Capture the cell that displays the provided text and extract its (X, Y) central coordinate. 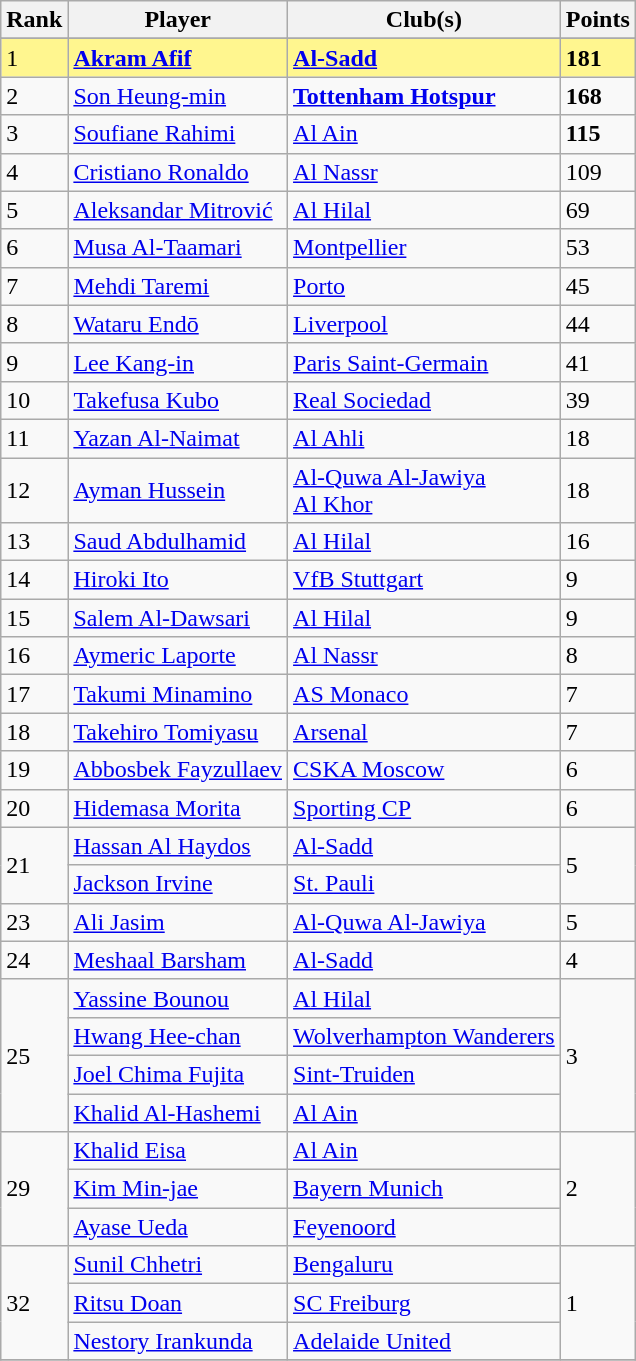
Takefusa Kubo (178, 400)
SC Freiburg (424, 1303)
11 (34, 438)
Player (178, 20)
Jackson Irvine (178, 884)
23 (34, 922)
Points (598, 20)
Soufiane Rahimi (178, 134)
Aymeric Laporte (178, 656)
Kim Min-jae (178, 1189)
25 (34, 1055)
Nestory Irankunda (178, 1341)
Hwang Hee-chan (178, 1036)
21 (34, 865)
Liverpool (424, 324)
41 (598, 362)
Son Heung-min (178, 96)
CSKA Moscow (424, 770)
Ayase Ueda (178, 1227)
Feyenoord (424, 1227)
12 (34, 490)
Musa Al-Taamari (178, 248)
Mehdi Taremi (178, 286)
Montpellier (424, 248)
Aleksandar Mitrović (178, 210)
Abbosbek Fayzullaev (178, 770)
Khalid Al-Hashemi (178, 1113)
20 (34, 808)
Yazan Al-Naimat (178, 438)
Bayern Munich (424, 1189)
39 (598, 400)
Saud Abdulhamid (178, 542)
Sporting CP (424, 808)
Hidemasa Morita (178, 808)
44 (598, 324)
AS Monaco (424, 694)
Tottenham Hotspur (424, 96)
32 (34, 1303)
13 (34, 542)
Takehiro Tomiyasu (178, 732)
14 (34, 580)
Khalid Eisa (178, 1151)
VfB Stuttgart (424, 580)
Real Sociedad (424, 400)
Sunil Chhetri (178, 1265)
181 (598, 58)
Bengaluru (424, 1265)
Paris Saint-Germain (424, 362)
168 (598, 96)
Rank (34, 20)
53 (598, 248)
Wolverhampton Wanderers (424, 1036)
Sint-Truiden (424, 1074)
Al-Quwa Al-Jawiya (424, 922)
Ritsu Doan (178, 1303)
69 (598, 210)
St. Pauli (424, 884)
Arsenal (424, 732)
Hassan Al Haydos (178, 846)
Cristiano Ronaldo (178, 172)
115 (598, 134)
Porto (424, 286)
Takumi Minamino (178, 694)
Club(s) (424, 20)
10 (34, 400)
Salem Al-Dawsari (178, 618)
19 (34, 770)
Ali Jasim (178, 922)
Hiroki Ito (178, 580)
17 (34, 694)
Meshaal Barsham (178, 960)
Joel Chima Fujita (178, 1074)
Lee Kang-in (178, 362)
15 (34, 618)
Al-Quwa Al-Jawiya Al Khor (424, 490)
24 (34, 960)
29 (34, 1189)
Akram Afif (178, 58)
Al Ahli (424, 438)
Adelaide United (424, 1341)
109 (598, 172)
Yassine Bounou (178, 998)
45 (598, 286)
Wataru Endō (178, 324)
Ayman Hussein (178, 490)
